Find where the given text appears and provide that cell's center as (X, Y) coordinate. 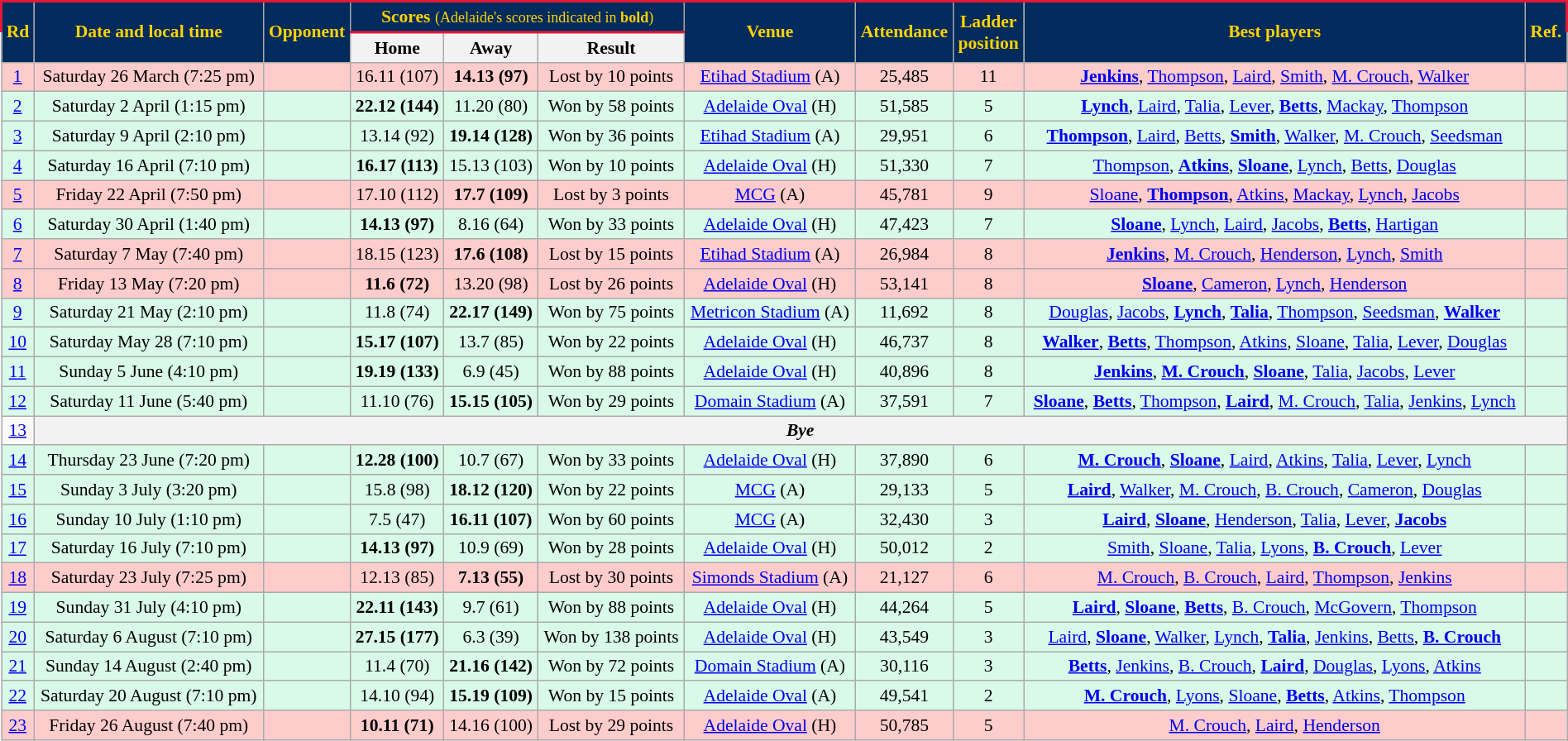
Thompson, Atkins, Sloane, Lynch, Betts, Douglas (1275, 165)
17.10 (112) (397, 195)
Lost by 3 points (610, 195)
50,012 (904, 548)
11.6 (72) (397, 284)
10.7 (67) (491, 461)
Lost by 15 points (610, 254)
Laird, Walker, M. Crouch, B. Crouch, Cameron, Douglas (1275, 490)
12.28 (100) (397, 461)
Won by 72 points (610, 667)
51,330 (904, 165)
Sunday 14 August (2:40 pm) (149, 667)
25,485 (904, 77)
Won by 29 points (610, 401)
Friday 13 May (7:20 pm) (149, 284)
Saturday 16 July (7:10 pm) (149, 548)
11.10 (76) (397, 401)
11,692 (904, 313)
Jenkins, Thompson, Laird, Smith, M. Crouch, Walker (1275, 77)
12.13 (85) (397, 578)
10.11 (71) (397, 725)
7.13 (55) (491, 578)
Laird, Sloane, Betts, B. Crouch, McGovern, Thompson (1275, 608)
Ref. (1546, 32)
Sloane, Betts, Thompson, Laird, M. Crouch, Talia, Jenkins, Lynch (1275, 401)
Won by 15 points (610, 696)
19 (18, 608)
6.9 (45) (491, 372)
M. Crouch, B. Crouch, Laird, Thompson, Jenkins (1275, 578)
16 (18, 519)
M. Crouch, Sloane, Laird, Atkins, Talia, Lever, Lynch (1275, 461)
Laird, Sloane, Walker, Lynch, Talia, Jenkins, Betts, B. Crouch (1275, 637)
21,127 (904, 578)
14.16 (100) (491, 725)
Jenkins, M. Crouch, Sloane, Talia, Jacobs, Lever (1275, 372)
26,984 (904, 254)
Lost by 10 points (610, 77)
Saturday 20 August (7:10 pm) (149, 696)
7.5 (47) (397, 519)
Ladderposition (989, 32)
13.7 (85) (491, 342)
Saturday 11 June (5:40 pm) (149, 401)
14.10 (94) (397, 696)
45,781 (904, 195)
37,591 (904, 401)
Lost by 29 points (610, 725)
16.17 (113) (397, 165)
Jenkins, M. Crouch, Henderson, Lynch, Smith (1275, 254)
11.4 (70) (397, 667)
32,430 (904, 519)
15.15 (105) (491, 401)
53,141 (904, 284)
Sunday 5 June (4:10 pm) (149, 372)
M. Crouch, Lyons, Sloane, Betts, Atkins, Thompson (1275, 696)
40,896 (904, 372)
18 (18, 578)
6.3 (39) (491, 637)
15.8 (98) (397, 490)
Home (397, 47)
15.13 (103) (491, 165)
Metricon Stadium (A) (771, 313)
Sloane, Thompson, Atkins, Mackay, Lynch, Jacobs (1275, 195)
M. Crouch, Laird, Henderson (1275, 725)
Lost by 26 points (610, 284)
Smith, Sloane, Talia, Lyons, B. Crouch, Lever (1275, 548)
Saturday 7 May (7:40 pm) (149, 254)
15.19 (109) (491, 696)
Saturday 23 July (7:25 pm) (149, 578)
20 (18, 637)
Saturday May 28 (7:10 pm) (149, 342)
Scores (Adelaide's scores indicated in bold) (518, 17)
22.11 (143) (397, 608)
46,737 (904, 342)
13 (18, 431)
Saturday 6 August (7:10 pm) (149, 637)
Result (610, 47)
Friday 22 April (7:50 pm) (149, 195)
11.20 (80) (491, 107)
Venue (771, 32)
Won by 75 points (610, 313)
18.15 (123) (397, 254)
47,423 (904, 225)
Attendance (904, 32)
Won by 58 points (610, 107)
Saturday 30 April (1:40 pm) (149, 225)
17 (18, 548)
37,890 (904, 461)
22.17 (149) (491, 313)
Lynch, Laird, Talia, Lever, Betts, Mackay, Thompson (1275, 107)
29,951 (904, 136)
13.14 (92) (397, 136)
Won by 28 points (610, 548)
Thursday 23 June (7:20 pm) (149, 461)
11.8 (74) (397, 313)
44,264 (904, 608)
Adelaide Oval (A) (771, 696)
Won by 36 points (610, 136)
23 (18, 725)
12 (18, 401)
17.7 (109) (491, 195)
Saturday 21 May (2:10 pm) (149, 313)
21 (18, 667)
Betts, Jenkins, B. Crouch, Laird, Douglas, Lyons, Atkins (1275, 667)
43,549 (904, 637)
1 (18, 77)
Saturday 9 April (2:10 pm) (149, 136)
Date and local time (149, 32)
Walker, Betts, Thompson, Atkins, Sloane, Talia, Lever, Douglas (1275, 342)
10.9 (69) (491, 548)
Best players (1275, 32)
27.15 (177) (397, 637)
Thompson, Laird, Betts, Smith, Walker, M. Crouch, Seedsman (1275, 136)
Bye (801, 431)
Saturday 16 April (7:10 pm) (149, 165)
4 (18, 165)
14 (18, 461)
51,585 (904, 107)
22.12 (144) (397, 107)
18.12 (120) (491, 490)
Sloane, Lynch, Laird, Jacobs, Betts, Hartigan (1275, 225)
50,785 (904, 725)
Simonds Stadium (A) (771, 578)
9.7 (61) (491, 608)
Saturday 2 April (1:15 pm) (149, 107)
17.6 (108) (491, 254)
Sunday 10 July (1:10 pm) (149, 519)
Saturday 26 March (7:25 pm) (149, 77)
15.17 (107) (397, 342)
Lost by 30 points (610, 578)
22 (18, 696)
Rd (18, 32)
13.20 (98) (491, 284)
21.16 (142) (491, 667)
10 (18, 342)
Sloane, Cameron, Lynch, Henderson (1275, 284)
Away (491, 47)
Won by 60 points (610, 519)
Douglas, Jacobs, Lynch, Talia, Thompson, Seedsman, Walker (1275, 313)
Sunday 31 July (4:10 pm) (149, 608)
Laird, Sloane, Henderson, Talia, Lever, Jacobs (1275, 519)
8.16 (64) (491, 225)
Opponent (308, 32)
15 (18, 490)
Sunday 3 July (3:20 pm) (149, 490)
Won by 10 points (610, 165)
19.19 (133) (397, 372)
Friday 26 August (7:40 pm) (149, 725)
Won by 138 points (610, 637)
19.14 (128) (491, 136)
29,133 (904, 490)
49,541 (904, 696)
30,116 (904, 667)
